Output the [x, y] coordinate of the center of the cell containing the given text.  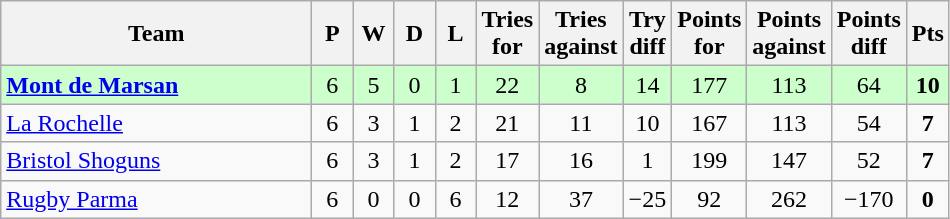
16 [581, 161]
W [374, 34]
11 [581, 123]
199 [710, 161]
Try diff [648, 34]
37 [581, 199]
−170 [868, 199]
8 [581, 85]
54 [868, 123]
22 [508, 85]
Points against [789, 34]
Points diff [868, 34]
Team [156, 34]
14 [648, 85]
52 [868, 161]
D [414, 34]
Tries for [508, 34]
Bristol Shoguns [156, 161]
262 [789, 199]
147 [789, 161]
Mont de Marsan [156, 85]
21 [508, 123]
5 [374, 85]
17 [508, 161]
Points for [710, 34]
−25 [648, 199]
167 [710, 123]
92 [710, 199]
12 [508, 199]
177 [710, 85]
Tries against [581, 34]
L [456, 34]
P [332, 34]
La Rochelle [156, 123]
Pts [928, 34]
Rugby Parma [156, 199]
64 [868, 85]
